Identify which cell holds the provided text, then report its [X, Y] central coordinate. 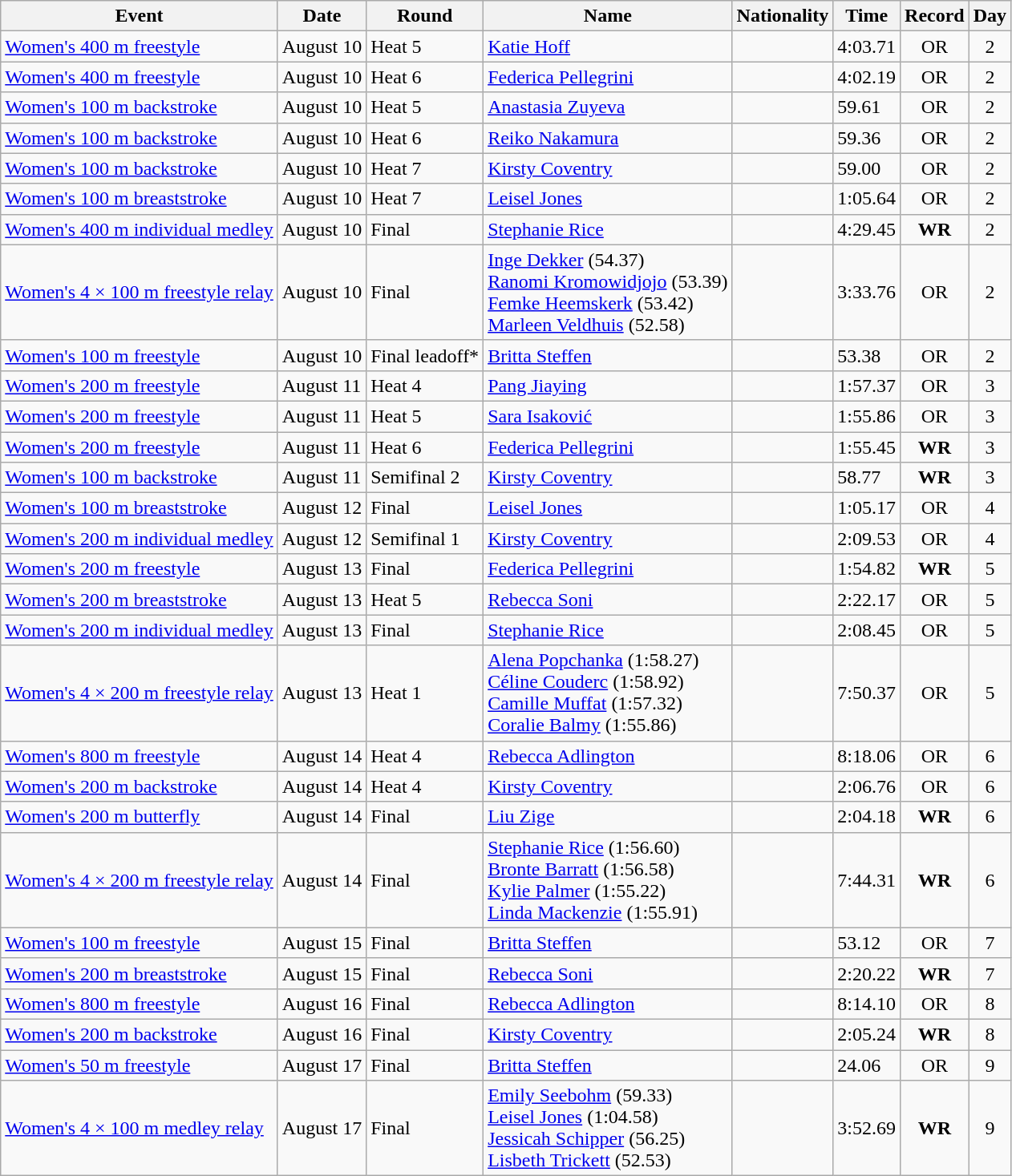
3:33.76 [867, 292]
Sara Isaković [608, 416]
Semifinal 2 [425, 478]
Women's 200 m butterfly [140, 817]
Stephanie Rice (1:56.60)Bronte Barratt (1:56.58)Kylie Palmer (1:55.22)Linda Mackenzie (1:55.91) [608, 880]
2:06.76 [867, 786]
2:08.45 [867, 630]
Women's 4 × 100 m freestyle relay [140, 292]
2:22.17 [867, 600]
2:20.22 [867, 973]
Inge Dekker (54.37) Ranomi Kromowidjojo (53.39)Femke Heemskerk (53.42)Marleen Veldhuis (52.58) [608, 292]
1:05.64 [867, 199]
Nationality [783, 16]
Time [867, 16]
8:18.06 [867, 756]
53.12 [867, 943]
59.61 [867, 107]
7:44.31 [867, 880]
8:14.10 [867, 1004]
Women's 400 m individual medley [140, 229]
1:57.37 [867, 386]
Emily Seebohm (59.33) Leisel Jones (1:04.58)Jessicah Schipper (56.25)Lisbeth Trickett (52.53) [608, 1129]
Event [140, 16]
59.00 [867, 168]
Heat 1 [425, 693]
Pang Jiaying [608, 386]
4:02.19 [867, 77]
Name [608, 16]
Day [990, 16]
58.77 [867, 478]
2:09.53 [867, 539]
7:50.37 [867, 693]
Alena Popchanka (1:58.27)Céline Couderc (1:58.92)Camille Muffat (1:57.32)Coralie Balmy (1:55.86) [608, 693]
24.06 [867, 1065]
59.36 [867, 138]
4:03.71 [867, 46]
Liu Zige [608, 817]
1:55.86 [867, 416]
Anastasia Zuyeva [608, 107]
2:05.24 [867, 1034]
Katie Hoff [608, 46]
4:29.45 [867, 229]
Reiko Nakamura [608, 138]
Women's 4 × 100 m medley relay [140, 1129]
Record [935, 16]
Semifinal 1 [425, 539]
1:54.82 [867, 569]
2:04.18 [867, 817]
Final leadoff* [425, 355]
Round [425, 16]
1:55.45 [867, 447]
Date [322, 16]
1:05.17 [867, 508]
53.38 [867, 355]
3:52.69 [867, 1129]
Women's 50 m freestyle [140, 1065]
